Scan for the cell matching the given text and deliver its [X, Y] coordinate at center. 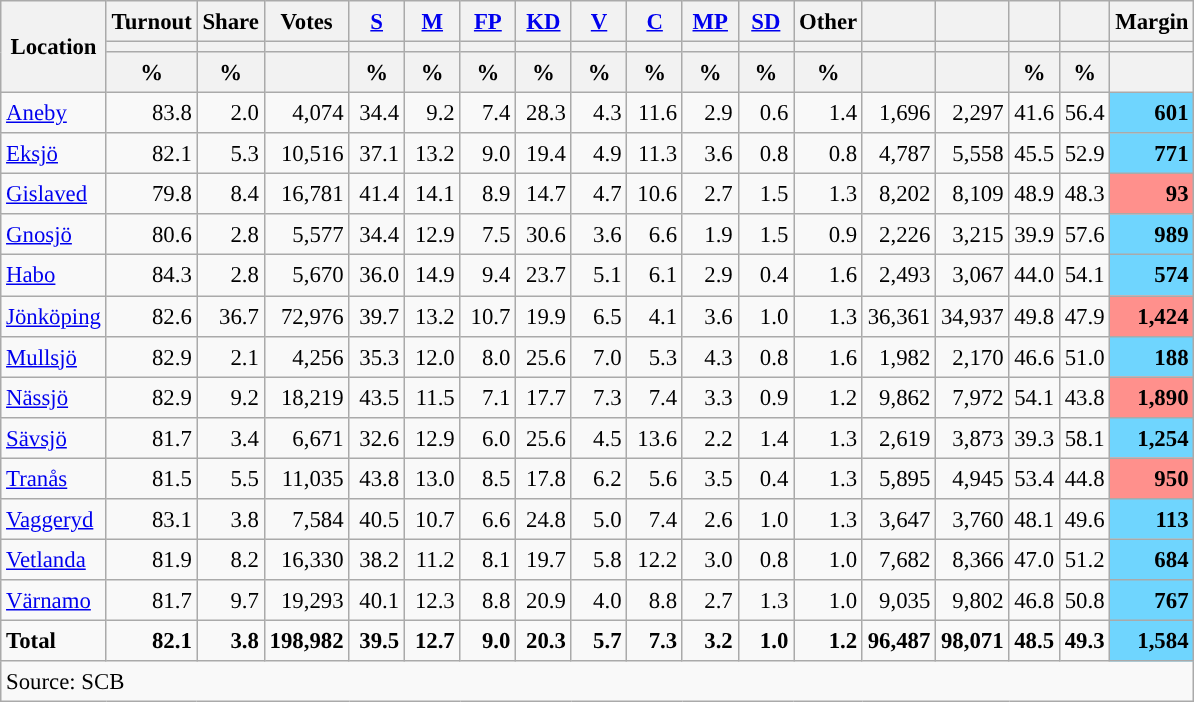
2,170 [972, 356]
17.8 [544, 478]
5.6 [655, 478]
5.8 [599, 560]
Sävsjö [54, 438]
8,109 [972, 194]
12.0 [432, 356]
48.5 [1034, 640]
48.9 [1034, 194]
7.5 [488, 234]
7,584 [306, 520]
3,760 [972, 520]
4.0 [599, 600]
7,972 [972, 398]
198,982 [306, 640]
1,696 [898, 114]
51.2 [1084, 560]
82.6 [152, 316]
50.8 [1084, 600]
Votes [306, 22]
8.5 [488, 478]
11.6 [655, 114]
39.7 [377, 316]
3.5 [710, 478]
2,619 [898, 438]
5.7 [599, 640]
23.7 [544, 276]
8,202 [898, 194]
9.7 [230, 600]
4,256 [306, 356]
6,671 [306, 438]
FP [488, 22]
49.8 [1034, 316]
57.6 [1084, 234]
9,035 [898, 600]
46.8 [1034, 600]
52.9 [1084, 154]
72,976 [306, 316]
574 [1152, 276]
7.0 [599, 356]
3,215 [972, 234]
3.0 [710, 560]
14.1 [432, 194]
684 [1152, 560]
36.0 [377, 276]
Habo [54, 276]
Jönköping [54, 316]
113 [1152, 520]
19.4 [544, 154]
45.5 [1034, 154]
96,487 [898, 640]
53.4 [1034, 478]
8.0 [488, 356]
Gislaved [54, 194]
Eksjö [54, 154]
81.9 [152, 560]
10,516 [306, 154]
2,297 [972, 114]
1,424 [1152, 316]
11.3 [655, 154]
SD [766, 22]
7.1 [488, 398]
19,293 [306, 600]
3.4 [230, 438]
5.0 [599, 520]
18,219 [306, 398]
V [599, 22]
989 [1152, 234]
2.0 [230, 114]
KD [544, 22]
8.2 [230, 560]
13.6 [655, 438]
Share [230, 22]
5,577 [306, 234]
83.1 [152, 520]
16,330 [306, 560]
12.7 [432, 640]
13.0 [432, 478]
9,862 [898, 398]
38.2 [377, 560]
Aneby [54, 114]
3,873 [972, 438]
34,937 [972, 316]
3,067 [972, 276]
950 [1152, 478]
Mullsjö [54, 356]
46.6 [1034, 356]
2.6 [710, 520]
4.5 [599, 438]
35.3 [377, 356]
1,254 [1152, 438]
79.8 [152, 194]
40.1 [377, 600]
36,361 [898, 316]
4,074 [306, 114]
771 [1152, 154]
2,493 [898, 276]
767 [1152, 600]
44.8 [1084, 478]
4.9 [599, 154]
Location [54, 47]
5,558 [972, 154]
17.7 [544, 398]
2,226 [898, 234]
39.5 [377, 640]
24.8 [544, 520]
5,670 [306, 276]
Vaggeryd [54, 520]
8,366 [972, 560]
8.9 [488, 194]
56.4 [1084, 114]
M [432, 22]
7,682 [898, 560]
2.1 [230, 356]
9.4 [488, 276]
4,787 [898, 154]
41.4 [377, 194]
1.9 [710, 234]
10.6 [655, 194]
58.1 [1084, 438]
2.2 [710, 438]
1,584 [1152, 640]
6.1 [655, 276]
8.1 [488, 560]
C [655, 22]
601 [1152, 114]
9,802 [972, 600]
3,647 [898, 520]
Total [54, 640]
81.5 [152, 478]
11.5 [432, 398]
MP [710, 22]
4,945 [972, 478]
40.5 [377, 520]
Gnosjö [54, 234]
4.7 [599, 194]
8.4 [230, 194]
3.3 [710, 398]
6.0 [488, 438]
5.1 [599, 276]
20.3 [544, 640]
16,781 [306, 194]
12.2 [655, 560]
43.5 [377, 398]
48.3 [1084, 194]
39.3 [1034, 438]
14.9 [432, 276]
5.5 [230, 478]
37.1 [377, 154]
1,982 [898, 356]
20.9 [544, 600]
Margin [1152, 22]
188 [1152, 356]
44.0 [1034, 276]
28.3 [544, 114]
Source: SCB [598, 682]
11,035 [306, 478]
3.2 [710, 640]
0.6 [766, 114]
12.3 [432, 600]
98,071 [972, 640]
11.2 [432, 560]
Vetlanda [54, 560]
Nässjö [54, 398]
19.9 [544, 316]
93 [1152, 194]
Värnamo [54, 600]
S [377, 22]
39.9 [1034, 234]
51.0 [1084, 356]
6.5 [599, 316]
84.3 [152, 276]
Tranås [54, 478]
80.6 [152, 234]
30.6 [544, 234]
48.1 [1034, 520]
32.6 [377, 438]
83.8 [152, 114]
19.7 [544, 560]
5,895 [898, 478]
6.2 [599, 478]
47.9 [1084, 316]
1,890 [1152, 398]
47.0 [1034, 560]
36.7 [230, 316]
41.6 [1034, 114]
4.1 [655, 316]
Other [828, 22]
Turnout [152, 22]
49.6 [1084, 520]
49.3 [1084, 640]
14.7 [544, 194]
